From the cell containing the given text, extract its center point as [X, Y] coordinate. 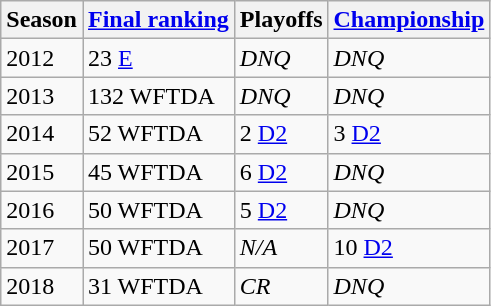
45 WFTDA [158, 172]
CR [281, 286]
Final ranking [158, 20]
2012 [42, 58]
Playoffs [281, 20]
N/A [281, 248]
23 E [158, 58]
2013 [42, 96]
2017 [42, 248]
3 D2 [409, 134]
10 D2 [409, 248]
2018 [42, 286]
Season [42, 20]
2016 [42, 210]
5 D2 [281, 210]
132 WFTDA [158, 96]
52 WFTDA [158, 134]
Championship [409, 20]
2014 [42, 134]
6 D2 [281, 172]
2 D2 [281, 134]
31 WFTDA [158, 286]
2015 [42, 172]
